Identify which cell holds the provided text, then report its [X, Y] central coordinate. 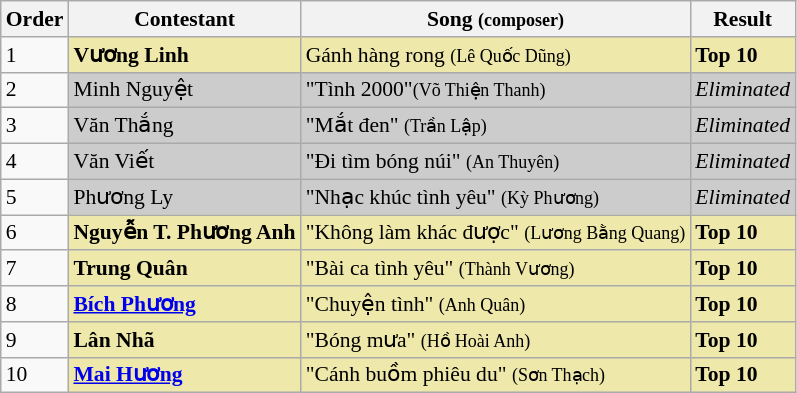
9 [35, 340]
Lân Nhã [184, 340]
Minh Nguyệt [184, 90]
Vương Linh [184, 55]
Order [35, 19]
Phương Ly [184, 197]
4 [35, 162]
Song (composer) [496, 19]
Contestant [184, 19]
Gánh hàng rong (Lê Quốc Dũng) [496, 55]
Nguyễn T. Phương Anh [184, 233]
"Bóng mưa" (Hồ Hoài Anh) [496, 340]
Bích Phương [184, 304]
"Bài ca tình yêu" (Thành Vương) [496, 269]
5 [35, 197]
"Nhạc khúc tình yêu" (Kỳ Phương) [496, 197]
Result [742, 19]
"Đi tìm bóng núi" (An Thuyên) [496, 162]
6 [35, 233]
7 [35, 269]
"Cánh buồm phiêu du" (Sơn Thạch) [496, 375]
8 [35, 304]
"Không làm khác được" (Lương Bằng Quang) [496, 233]
3 [35, 126]
Mai Hương [184, 375]
Văn Thắng [184, 126]
Trung Quân [184, 269]
2 [35, 90]
"Chuyện tình" (Anh Quân) [496, 304]
"Mắt đen" (Trần Lập) [496, 126]
"Tình 2000"(Võ Thiện Thanh) [496, 90]
Văn Viết [184, 162]
1 [35, 55]
10 [35, 375]
